Determine the (X, Y) coordinate at the center of the cell enclosing the given text.  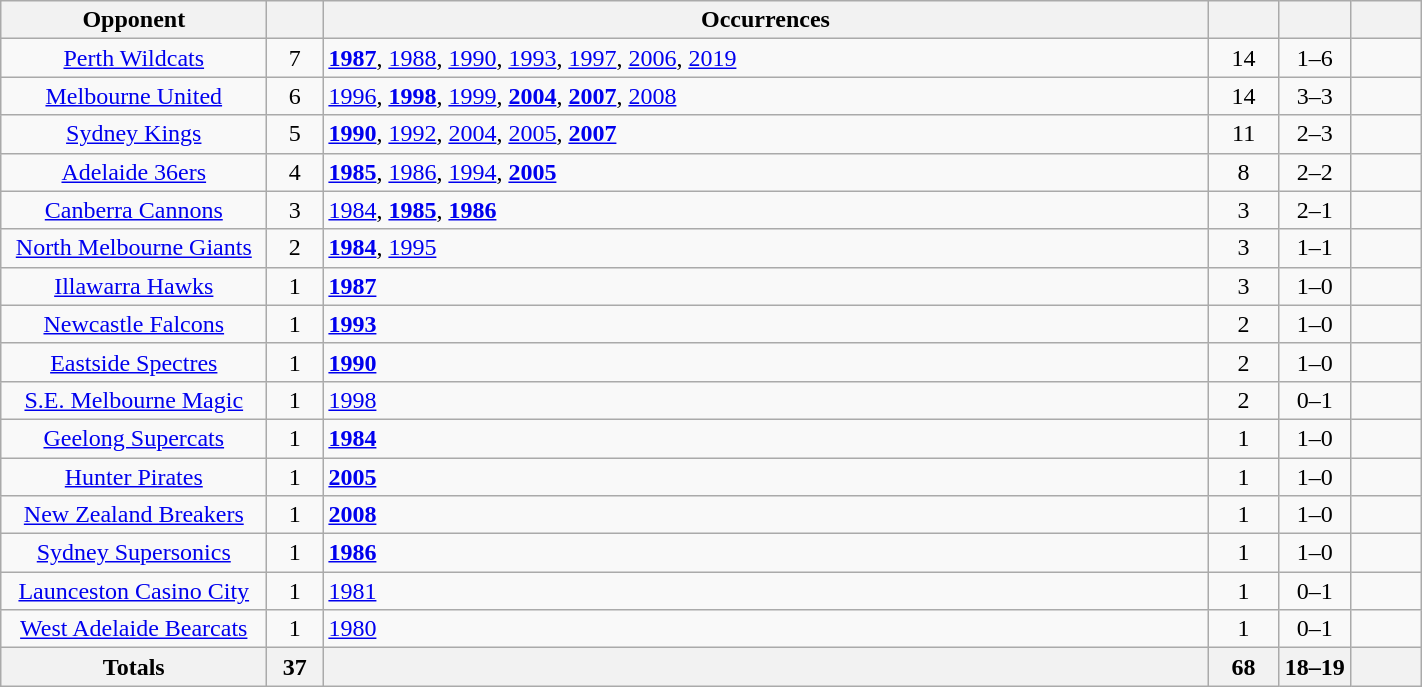
68 (1244, 667)
Illawarra Hawks (134, 286)
Totals (134, 667)
2–1 (1314, 210)
18–19 (1314, 667)
2008 (766, 515)
Sydney Kings (134, 134)
2005 (766, 477)
New Zealand Breakers (134, 515)
1987 (766, 286)
2–3 (1314, 134)
Launceston Casino City (134, 591)
37 (295, 667)
1990 (766, 362)
5 (295, 134)
Occurrences (766, 20)
4 (295, 172)
1998 (766, 400)
Canberra Cannons (134, 210)
1986 (766, 553)
West Adelaide Bearcats (134, 629)
1–1 (1314, 248)
1981 (766, 591)
Eastside Spectres (134, 362)
8 (1244, 172)
1–6 (1314, 58)
1984 (766, 438)
3–3 (1314, 96)
2–2 (1314, 172)
Adelaide 36ers (134, 172)
7 (295, 58)
11 (1244, 134)
1984, 1995 (766, 248)
Newcastle Falcons (134, 324)
1984, 1985, 1986 (766, 210)
6 (295, 96)
Melbourne United (134, 96)
Perth Wildcats (134, 58)
1996, 1998, 1999, 2004, 2007, 2008 (766, 96)
Hunter Pirates (134, 477)
1980 (766, 629)
Sydney Supersonics (134, 553)
1990, 1992, 2004, 2005, 2007 (766, 134)
Opponent (134, 20)
1987, 1988, 1990, 1993, 1997, 2006, 2019 (766, 58)
1985, 1986, 1994, 2005 (766, 172)
1993 (766, 324)
Geelong Supercats (134, 438)
S.E. Melbourne Magic (134, 400)
North Melbourne Giants (134, 248)
